Extract the (X, Y) coordinate from the center of the cell holding the provided text.  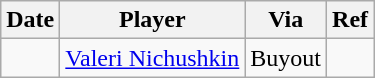
Date (30, 20)
Via (286, 20)
Valeri Nichushkin (152, 58)
Buyout (286, 58)
Player (152, 20)
Ref (350, 20)
